Find where the given text appears and provide that cell's center as (X, Y) coordinate. 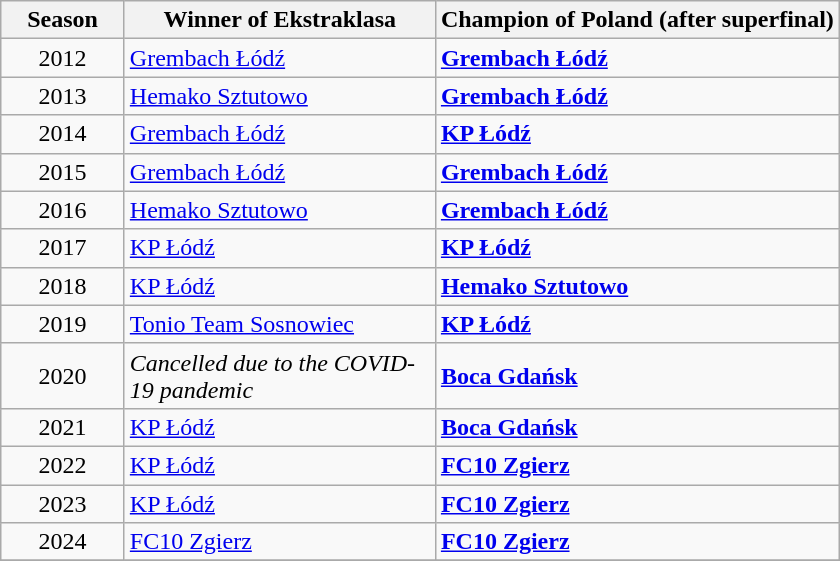
2014 (63, 134)
2020 (63, 376)
2019 (63, 324)
Champion of Poland (after superfinal) (637, 20)
Cancelled due to the COVID-19 pandemic (280, 376)
2012 (63, 58)
2018 (63, 286)
2013 (63, 96)
Winner of Ekstraklasa (280, 20)
2016 (63, 210)
Season (63, 20)
2021 (63, 427)
2024 (63, 542)
2017 (63, 248)
Tonio Team Sosnowiec (280, 324)
2015 (63, 172)
2022 (63, 465)
2023 (63, 503)
